Return the (x, y) coordinate for the center point of the cell that contains the specified text.  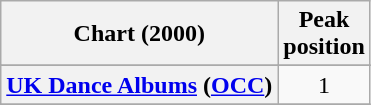
1 (324, 85)
Chart (2000) (140, 34)
UK Dance Albums (OCC) (140, 85)
Peakposition (324, 34)
